Capture the cell that displays the provided text and extract its [X, Y] central coordinate. 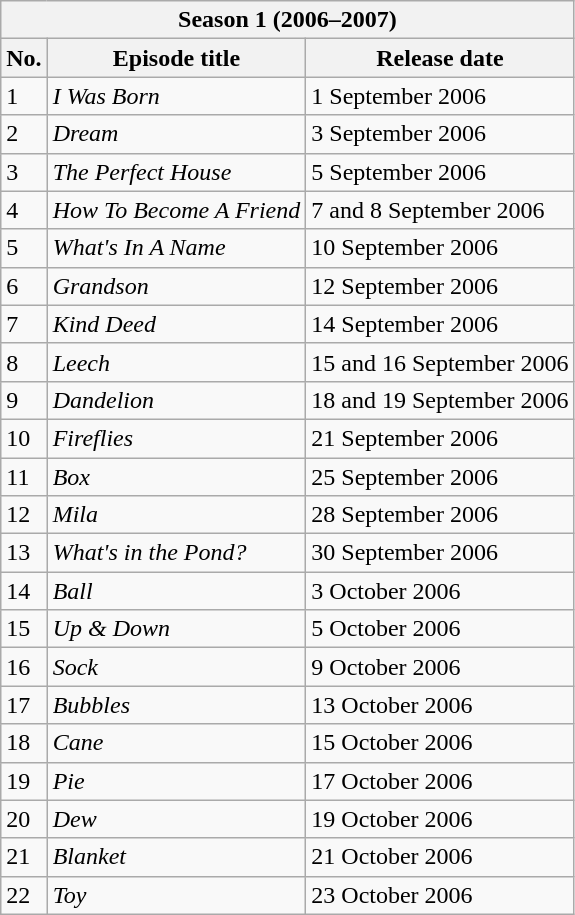
12 [24, 515]
5 October 2006 [440, 629]
3 October 2006 [440, 591]
17 October 2006 [440, 781]
14 [24, 591]
Pie [176, 781]
12 September 2006 [440, 286]
7 [24, 324]
30 September 2006 [440, 553]
21 [24, 857]
Dandelion [176, 400]
Sock [176, 667]
Release date [440, 58]
How To Become A Friend [176, 210]
Box [176, 477]
Grandson [176, 286]
Mila [176, 515]
What's In A Name [176, 248]
Bubbles [176, 705]
25 September 2006 [440, 477]
Cane [176, 743]
9 October 2006 [440, 667]
Episode title [176, 58]
The Perfect House [176, 172]
Season 1 (2006–2007) [288, 20]
I Was Born [176, 96]
1 September 2006 [440, 96]
21 September 2006 [440, 438]
21 October 2006 [440, 857]
15 [24, 629]
What's in the Pond? [176, 553]
23 October 2006 [440, 895]
Kind Deed [176, 324]
13 October 2006 [440, 705]
11 [24, 477]
19 October 2006 [440, 819]
Leech [176, 362]
15 and 16 September 2006 [440, 362]
28 September 2006 [440, 515]
Ball [176, 591]
3 [24, 172]
20 [24, 819]
5 [24, 248]
4 [24, 210]
14 September 2006 [440, 324]
13 [24, 553]
7 and 8 September 2006 [440, 210]
No. [24, 58]
Up & Down [176, 629]
18 [24, 743]
6 [24, 286]
Fireflies [176, 438]
Dream [176, 134]
9 [24, 400]
10 [24, 438]
16 [24, 667]
5 September 2006 [440, 172]
15 October 2006 [440, 743]
2 [24, 134]
10 September 2006 [440, 248]
Blanket [176, 857]
1 [24, 96]
Toy [176, 895]
18 and 19 September 2006 [440, 400]
8 [24, 362]
Dew [176, 819]
17 [24, 705]
19 [24, 781]
3 September 2006 [440, 134]
22 [24, 895]
